Detect which cell encompasses the target text, then output its [x, y] center coordinate. 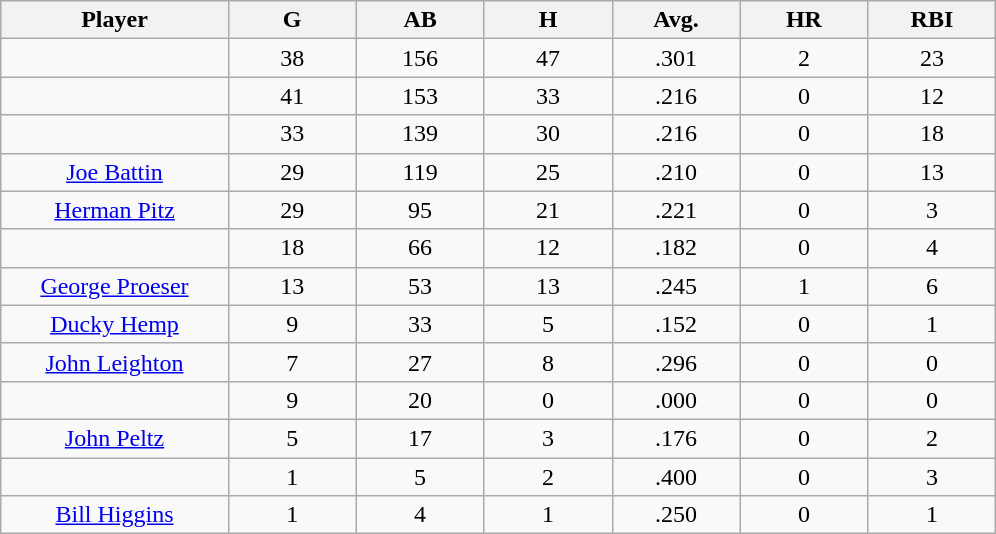
AB [420, 20]
66 [420, 248]
153 [420, 96]
Avg. [676, 20]
7 [292, 362]
53 [420, 286]
.152 [676, 324]
38 [292, 58]
Ducky Hemp [114, 324]
Player [114, 20]
8 [548, 362]
20 [420, 400]
.400 [676, 477]
HR [804, 20]
.301 [676, 58]
47 [548, 58]
139 [420, 134]
Bill Higgins [114, 515]
41 [292, 96]
.221 [676, 210]
.250 [676, 515]
119 [420, 172]
156 [420, 58]
.245 [676, 286]
.182 [676, 248]
Joe Battin [114, 172]
RBI [932, 20]
.210 [676, 172]
John Peltz [114, 438]
6 [932, 286]
95 [420, 210]
17 [420, 438]
George Proeser [114, 286]
21 [548, 210]
John Leighton [114, 362]
.176 [676, 438]
30 [548, 134]
H [548, 20]
25 [548, 172]
.000 [676, 400]
.296 [676, 362]
27 [420, 362]
G [292, 20]
Herman Pitz [114, 210]
23 [932, 58]
